Extract the (X, Y) coordinate from the center of the cell holding the provided text.  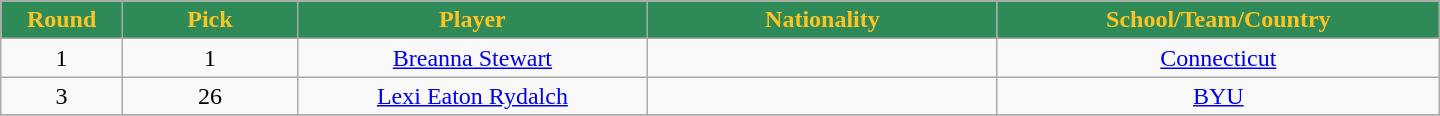
Connecticut (1218, 58)
Player (472, 20)
Round (62, 20)
School/Team/Country (1218, 20)
Pick (210, 20)
Breanna Stewart (472, 58)
26 (210, 96)
Nationality (822, 20)
Lexi Eaton Rydalch (472, 96)
BYU (1218, 96)
3 (62, 96)
